Output the [x, y] coordinate of the center of the cell containing the given text.  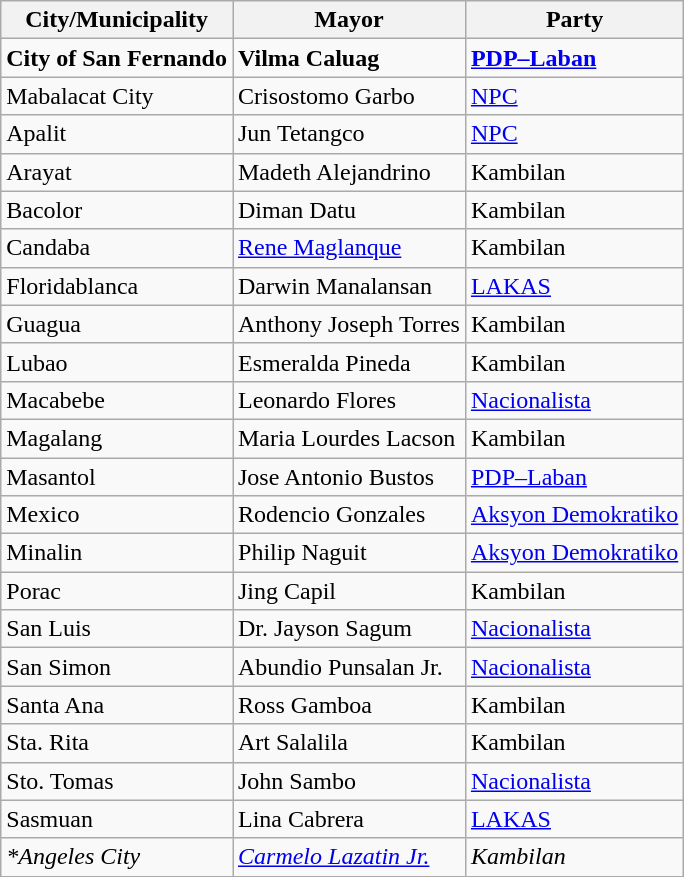
Jose Antonio Bustos [348, 477]
Anthony Joseph Torres [348, 324]
Apalit [117, 134]
Sasmuan [117, 819]
Mexico [117, 515]
City of San Fernando [117, 58]
Madeth Alejandrino [348, 172]
Macabebe [117, 400]
Floridablanca [117, 286]
San Simon [117, 667]
Mabalacat City [117, 96]
Porac [117, 591]
Abundio Punsalan Jr. [348, 667]
San Luis [117, 629]
Darwin Manalansan [348, 286]
*Angeles City [117, 857]
Masantol [117, 477]
Esmeralda Pineda [348, 362]
Bacolor [117, 210]
Sta. Rita [117, 743]
Sto. Tomas [117, 781]
Maria Lourdes Lacson [348, 438]
Diman Datu [348, 210]
Party [574, 20]
Leonardo Flores [348, 400]
Lina Cabrera [348, 819]
Carmelo Lazatin Jr. [348, 857]
John Sambo [348, 781]
Mayor [348, 20]
Philip Naguit [348, 553]
Guagua [117, 324]
Ross Gamboa [348, 705]
Vilma Caluag [348, 58]
Rodencio Gonzales [348, 515]
Santa Ana [117, 705]
Arayat [117, 172]
Jing Capil [348, 591]
City/Municipality [117, 20]
Dr. Jayson Sagum [348, 629]
Crisostomo Garbo [348, 96]
Jun Tetangco [348, 134]
Art Salalila [348, 743]
Candaba [117, 248]
Lubao [117, 362]
Magalang [117, 438]
Rene Maglanque [348, 248]
Minalin [117, 553]
